Determine the [X, Y] coordinate at the center of the cell enclosing the given text.  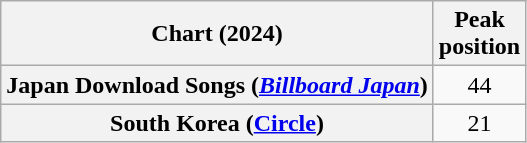
Japan Download Songs (Billboard Japan) [218, 85]
Peakposition [479, 34]
Chart (2024) [218, 34]
44 [479, 85]
21 [479, 123]
South Korea (Circle) [218, 123]
